For the text-containing cell, return its midpoint in (x, y) coordinate format. 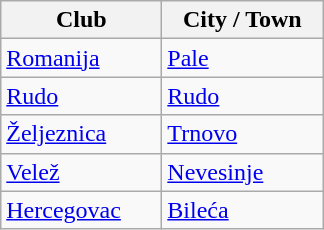
Hercegovac (82, 210)
City / Town (242, 20)
Club (82, 20)
Trnovo (242, 134)
Bileća (242, 210)
Romanija (82, 58)
Velež (82, 172)
Pale (242, 58)
Nevesinje (242, 172)
Željeznica (82, 134)
